Pinpoint the cell where the given text exists, returning its [X, Y] midpoint coordinate. 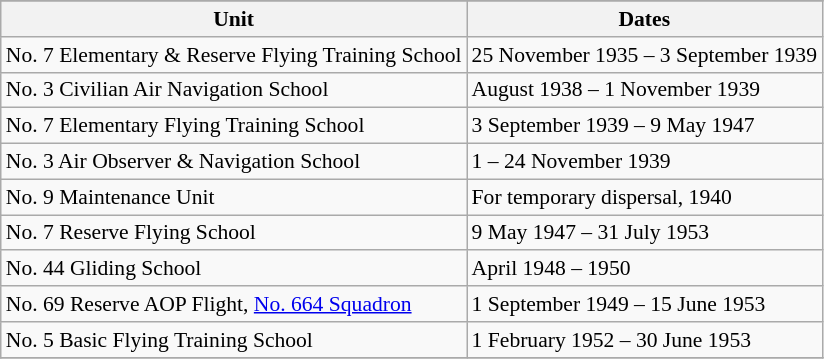
3 September 1939 – 9 May 1947 [644, 126]
25 November 1935 – 3 September 1939 [644, 55]
1 February 1952 – 30 June 1953 [644, 340]
No. 9 Maintenance Unit [234, 197]
No. 7 Elementary & Reserve Flying Training School [234, 55]
No. 69 Reserve AOP Flight, No. 664 Squadron [234, 304]
1 – 24 November 1939 [644, 162]
No. 5 Basic Flying Training School [234, 340]
No. 7 Elementary Flying Training School [234, 126]
Dates [644, 19]
No. 44 Gliding School [234, 269]
April 1948 – 1950 [644, 269]
1 September 1949 – 15 June 1953 [644, 304]
No. 7 Reserve Flying School [234, 233]
For temporary dispersal, 1940 [644, 197]
9 May 1947 – 31 July 1953 [644, 233]
No. 3 Air Observer & Navigation School [234, 162]
August 1938 – 1 November 1939 [644, 90]
No. 3 Civilian Air Navigation School [234, 90]
Unit [234, 19]
